Search for the cell housing the specified text and yield its (X, Y) center coordinate. 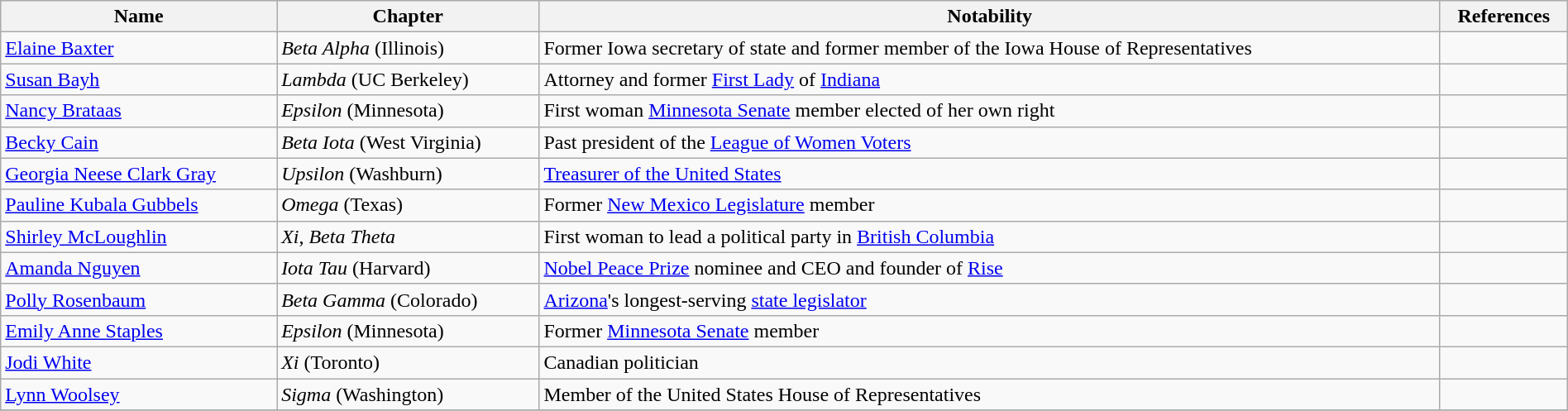
Amanda Nguyen (139, 268)
Becky Cain (139, 142)
Lambda (UC Berkeley) (409, 79)
Iota Tau (Harvard) (409, 268)
Emily Anne Staples (139, 331)
Omega (Texas) (409, 205)
Treasurer of the United States (989, 174)
Chapter (409, 17)
Xi (Toronto) (409, 362)
Attorney and former First Lady of Indiana (989, 79)
Lynn Woolsey (139, 394)
References (1503, 17)
Elaine Baxter (139, 48)
Member of the United States House of Representatives (989, 394)
Polly Rosenbaum (139, 299)
First woman to lead a political party in British Columbia (989, 237)
Name (139, 17)
Notability (989, 17)
Past president of the League of Women Voters (989, 142)
First woman Minnesota Senate member elected of her own right (989, 111)
Beta Iota (West Virginia) (409, 142)
Shirley McLoughlin (139, 237)
Former Iowa secretary of state and former member of the Iowa House of Representatives (989, 48)
Sigma (Washington) (409, 394)
Beta Gamma (Colorado) (409, 299)
Nancy Brataas (139, 111)
Former New Mexico Legislature member (989, 205)
Canadian politician (989, 362)
Former Minnesota Senate member (989, 331)
Nobel Peace Prize nominee and CEO and founder of Rise (989, 268)
Pauline Kubala Gubbels (139, 205)
Jodi White (139, 362)
Xi, Beta Theta (409, 237)
Arizona's longest-serving state legislator (989, 299)
Upsilon (Washburn) (409, 174)
Georgia Neese Clark Gray (139, 174)
Beta Alpha (Illinois) (409, 48)
Susan Bayh (139, 79)
